Capture the cell that displays the provided text and extract its (x, y) central coordinate. 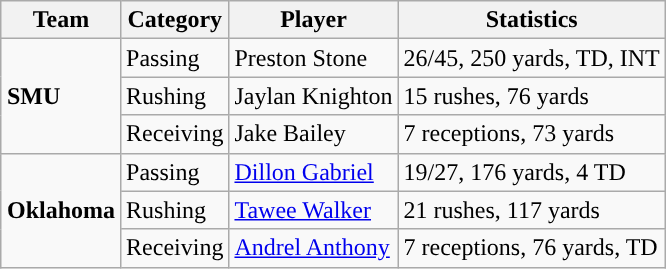
Oklahoma (60, 210)
Andrel Anthony (314, 248)
Jaylan Knighton (314, 96)
19/27, 176 yards, 4 TD (532, 172)
21 rushes, 117 yards (532, 210)
SMU (60, 96)
Tawee Walker (314, 210)
7 receptions, 76 yards, TD (532, 248)
Statistics (532, 20)
15 rushes, 76 yards (532, 96)
Preston Stone (314, 58)
Team (60, 20)
Player (314, 20)
Category (175, 20)
Jake Bailey (314, 134)
Dillon Gabriel (314, 172)
7 receptions, 73 yards (532, 134)
26/45, 250 yards, TD, INT (532, 58)
